Provide the (x, y) coordinate of the cell's center where the given text is located.  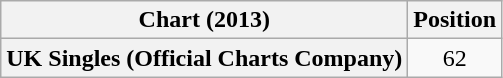
62 (455, 58)
Position (455, 20)
UK Singles (Official Charts Company) (204, 58)
Chart (2013) (204, 20)
